Detect which cell encompasses the target text, then output its (x, y) center coordinate. 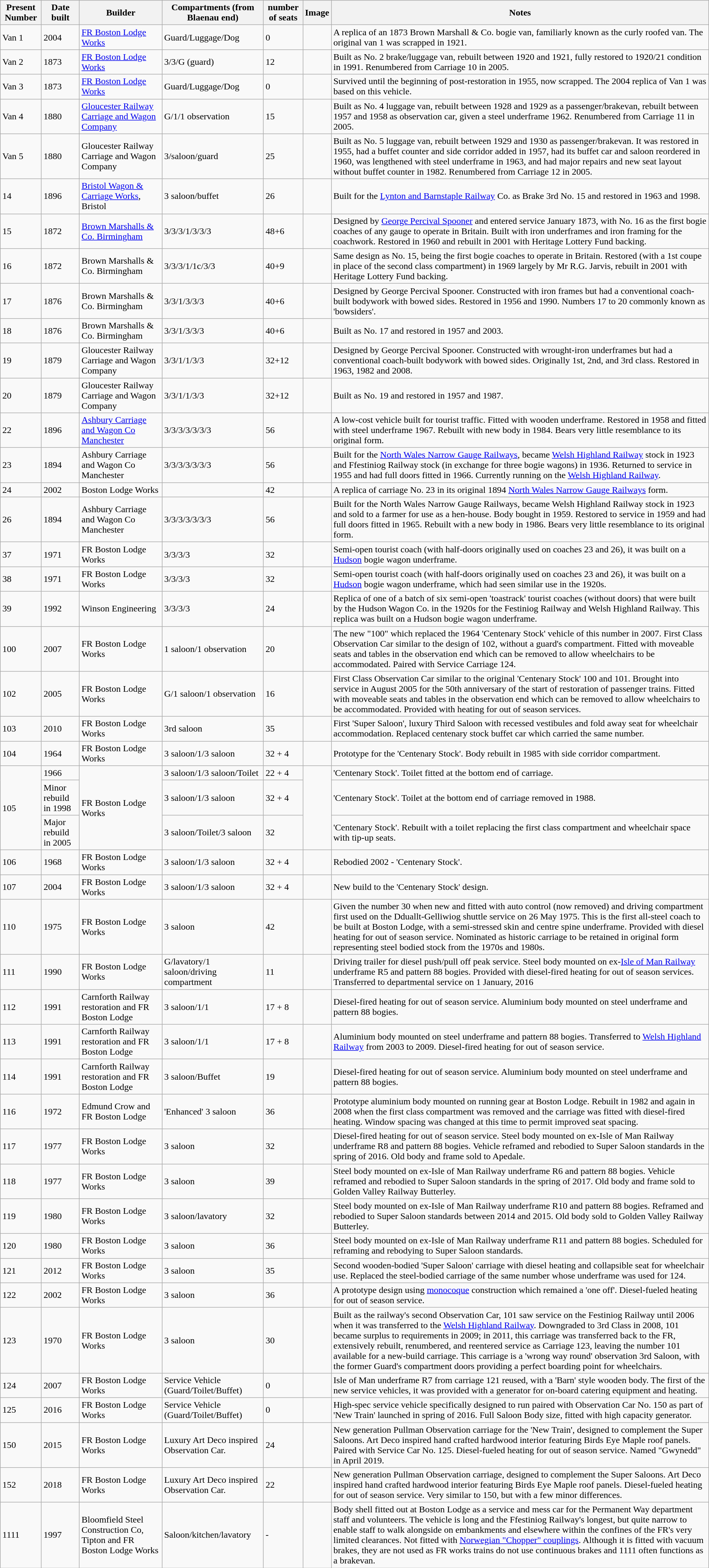
100 (21, 649)
New build to the 'Centenary Stock' design. (520, 886)
Semi-open tourist coach (with half-doors originally used on coaches 23 and 26), it was built on a Hudson bogie wagon underframe. (520, 555)
'Enhanced' 3 saloon (213, 1112)
A replica of an 1873 Brown Marshall & Co. bogie van, familiarly known as the curly roofed van. The original van 1 was scrapped in 1921. (520, 37)
3/3/3/1/1c/3/3 (213, 266)
112 (21, 1007)
152 (21, 1485)
1111 (21, 1535)
2005 (60, 694)
1975 (60, 927)
37 (21, 555)
'Centenary Stock'. Toilet at the bottom end of carriage removed in 1988. (520, 797)
Van 2 (21, 62)
1992 (60, 609)
G/1/1 observation (213, 116)
106 (21, 862)
116 (21, 1112)
17 (21, 301)
Bristol Wagon & Carriage Works, Bristol (121, 196)
number of seats (283, 13)
40+9 (283, 266)
125 (21, 1410)
Winson Engineering (121, 609)
3 saloon/Buffet (213, 1077)
102 (21, 694)
3 saloon/buffet (213, 196)
Notes (520, 13)
Image (317, 13)
113 (21, 1042)
Builder (121, 13)
3 saloon/1/3 saloon/Toilet (213, 773)
1966 (60, 773)
12 (283, 62)
3/3/3/1/3/3/3 (213, 231)
1968 (60, 862)
G/1 saloon/1 observation (213, 694)
Edmund Crow and FR Boston Lodge (121, 1112)
A prototype design using monocoque construction which remained a 'one off'. Diesel-fueled heating for out of season service. (520, 1295)
Van 4 (21, 116)
1 saloon/1 observation (213, 649)
G/lavatory/1 saloon/driving compartment (213, 972)
122 (21, 1295)
1970 (60, 1340)
2010 (60, 729)
123 (21, 1340)
- (283, 1535)
1990 (60, 972)
124 (21, 1385)
Date built (60, 13)
1997 (60, 1535)
120 (21, 1246)
Minor rebuild in 1998 (60, 797)
3 saloon/lavatory (213, 1216)
Present Number (21, 13)
Van 3 (21, 86)
110 (21, 927)
2016 (60, 1410)
117 (21, 1146)
Built as No. 17 and restored in 1957 and 2003. (520, 330)
111 (21, 972)
Steel body mounted on ex-Isle of Man Railway underframe R11 and pattern 88 bogies. Scheduled for reframing and rebodying to Super Saloon standards. (520, 1246)
2015 (60, 1445)
3 saloon/Toilet/3 saloon (213, 832)
107 (21, 886)
150 (21, 1445)
3rd saloon (213, 729)
3/saloon/guard (213, 156)
119 (21, 1216)
Built as No. 19 and restored in 1957 and 1987. (520, 396)
22 + 4 (283, 773)
121 (21, 1271)
A replica of carriage No. 23 in its original 1894 North Wales Narrow Gauge Railways form. (520, 490)
Rebodied 2002 - 'Centenary Stock'. (520, 862)
1972 (60, 1112)
Van 1 (21, 37)
1964 (60, 753)
Van 5 (21, 156)
114 (21, 1077)
'Centenary Stock'. Rebuilt with a toilet replacing the first class compartment and wheelchair space with tip-up seats. (520, 832)
103 (21, 729)
118 (21, 1181)
Built as No. 2 brake/luggage van, rebuilt between 1920 and 1921, fully restored to 1920/21 condition in 1991. Renumbered from Carriage 10 in 2005. (520, 62)
104 (21, 753)
14 (21, 196)
11 (283, 972)
105 (21, 808)
Bloomfield Steel Construction Co, Tipton and FR Boston Lodge Works (121, 1535)
25 (283, 156)
48+6 (283, 231)
2018 (60, 1485)
Saloon/kitchen/lavatory (213, 1535)
Major rebuild in 2005 (60, 832)
Compartments (from Blaenau end) (213, 13)
Boston Lodge Works (121, 490)
23 (21, 465)
Survived until the beginning of post-restoration in 1955, now scrapped. The 2004 replica of Van 1 was based on this vehicle. (520, 86)
18 (21, 330)
3/3/G (guard) (213, 62)
2012 (60, 1271)
'Centenary Stock'. Toilet fitted at the bottom end of carriage. (520, 773)
Prototype for the 'Centenary Stock'. Body rebuilt in 1985 with side corridor compartment. (520, 753)
30 (283, 1340)
Built for the Lynton and Barnstaple Railway Co. as Brake 3rd No. 15 and restored in 1963 and 1998. (520, 196)
38 (21, 579)
